Scan for the cell matching the given text and deliver its [X, Y] coordinate at center. 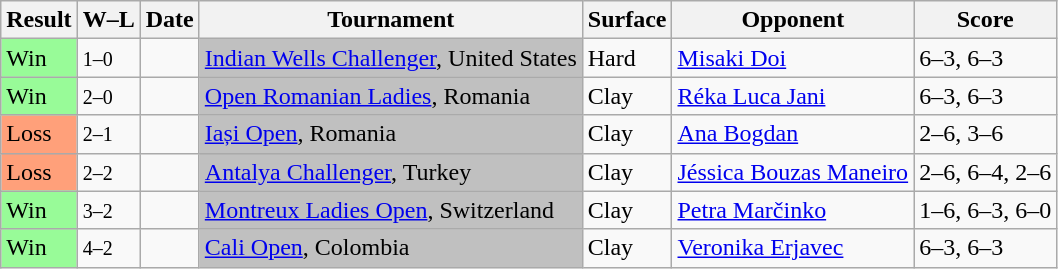
3–2 [108, 210]
2–1 [108, 134]
Open Romanian Ladies, Romania [390, 96]
Hard [627, 58]
Indian Wells Challenger, United States [390, 58]
Montreux Ladies Open, Switzerland [390, 210]
Veronika Erjavec [793, 248]
1–6, 6–3, 6–0 [986, 210]
W–L [108, 20]
2–0 [108, 96]
Surface [627, 20]
Date [170, 20]
2–6, 6–4, 2–6 [986, 172]
Misaki Doi [793, 58]
Antalya Challenger, Turkey [390, 172]
Réka Luca Jani [793, 96]
Iași Open, Romania [390, 134]
2–6, 3–6 [986, 134]
Jéssica Bouzas Maneiro [793, 172]
Cali Open, Colombia [390, 248]
Ana Bogdan [793, 134]
Opponent [793, 20]
2–2 [108, 172]
1–0 [108, 58]
Result [39, 20]
Tournament [390, 20]
Petra Marčinko [793, 210]
4–2 [108, 248]
Score [986, 20]
